Find where the given text appears and provide that cell's center as (x, y) coordinate. 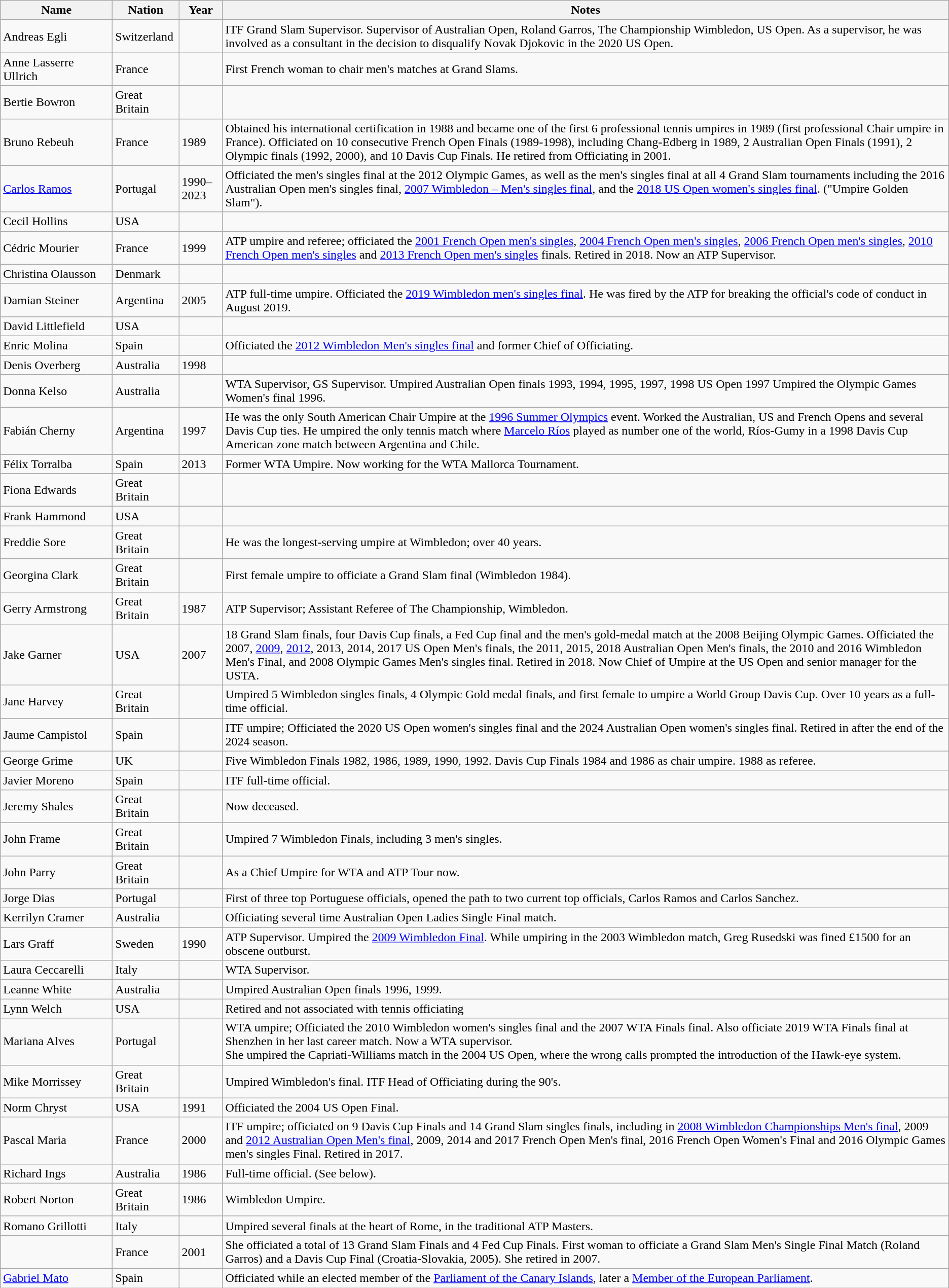
Robert Norton (57, 1200)
WTA Supervisor. (586, 970)
Mariana Alves (57, 1042)
Laura Ceccarelli (57, 970)
1997 (201, 431)
Freddie Sore (57, 543)
1990–2023 (201, 189)
ATP Supervisor. Umpired the 2009 Wimbledon Final. While umpiring in the 2003 Wimbledon match, Greg Rusedski was fined £1500 for an obscene outburst. (586, 944)
Jorge Dias (57, 899)
Christina Olausson (57, 274)
John Parry (57, 872)
First of three top Portuguese officials, opened the path to two current top officials, Carlos Ramos and Carlos Sanchez. (586, 899)
Cecil Hollins (57, 222)
1998 (201, 365)
Full-time official. (See below). (586, 1173)
Gabriel Mato (57, 1278)
Damian Steiner (57, 300)
Lynn Welch (57, 1009)
Umpired Australian Open finals 1996, 1999. (586, 989)
Denmark (146, 274)
Andreas Egli (57, 37)
Officiating several time Australian Open Ladies Single Final match. (586, 918)
Félix Torralba (57, 464)
Mike Morrissey (57, 1081)
Carlos Ramos (57, 189)
UK (146, 761)
Norm Chryst (57, 1107)
2007 (201, 655)
Bruno Rebeuh (57, 142)
Romano Grillotti (57, 1226)
Enric Molina (57, 345)
2005 (201, 300)
Jake Garner (57, 655)
Wimbledon Umpire. (586, 1200)
Sweden (146, 944)
John Frame (57, 839)
2001 (201, 1251)
Donna Kelso (57, 391)
Gerry Armstrong (57, 609)
As a Chief Umpire for WTA and ATP Tour now. (586, 872)
Year (201, 10)
Bertie Bowron (57, 102)
Kerrilyn Cramer (57, 918)
Switzerland (146, 37)
Denis Overberg (57, 365)
Retired and not associated with tennis officiating (586, 1009)
Jane Harvey (57, 702)
Umpired several finals at the heart of Rome, in the traditional ATP Masters. (586, 1226)
Cédric Mourier (57, 247)
Officiated the 2012 Wimbledon Men's singles final and former Chief of Officiating. (586, 345)
Name (57, 10)
Officiated while an elected member of the Parliament of the Canary Islands, later a Member of the European Parliament. (586, 1278)
Leanne White (57, 989)
He was the longest-serving umpire at Wimbledon; over 40 years. (586, 543)
Georgina Clark (57, 575)
ATP Supervisor; Assistant Referee of The Championship, Wimbledon. (586, 609)
David Littlefield (57, 326)
2000 (201, 1140)
Pascal Maria (57, 1140)
Notes (586, 10)
Nation (146, 10)
Javier Moreno (57, 780)
George Grime (57, 761)
1990 (201, 944)
Jeremy Shales (57, 806)
Umpired Wimbledon's final. ITF Head of Officiating during the 90's. (586, 1081)
Umpired 7 Wimbledon Finals, including 3 men's singles. (586, 839)
Anne Lasserre Ullrich (57, 69)
1999 (201, 247)
First French woman to chair men's matches at Grand Slams. (586, 69)
2013 (201, 464)
WTA Supervisor, GS Supervisor. Umpired Australian Open finals 1993, 1994, 1995, 1997, 1998 US Open 1997 Umpired the Olympic Games Women's final 1996. (586, 391)
Former WTA Umpire. Now working for the WTA Mallorca Tournament. (586, 464)
Five Wimbledon Finals 1982, 1986, 1989, 1990, 1992. Davis Cup Finals 1984 and 1986 as chair umpire. 1988 as referee. (586, 761)
Jaume Campistol (57, 734)
1989 (201, 142)
Fabián Cherny (57, 431)
Officiated the 2004 US Open Final. (586, 1107)
First female umpire to officiate a Grand Slam final (Wimbledon 1984). (586, 575)
Richard Ings (57, 1173)
1987 (201, 609)
Fiona Edwards (57, 490)
1991 (201, 1107)
Lars Graff (57, 944)
ITF full-time official. (586, 780)
Frank Hammond (57, 516)
Now deceased. (586, 806)
